Return the (x, y) coordinate for the center point of the cell that contains the specified text.  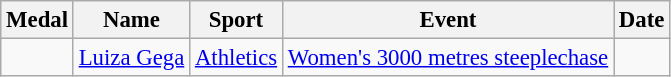
Athletics (236, 58)
Luiza Gega (131, 58)
Medal (38, 20)
Event (448, 20)
Women's 3000 metres steeplechase (448, 58)
Date (642, 20)
Sport (236, 20)
Name (131, 20)
